Provide the (X, Y) coordinate of the cell's center where the given text is located.  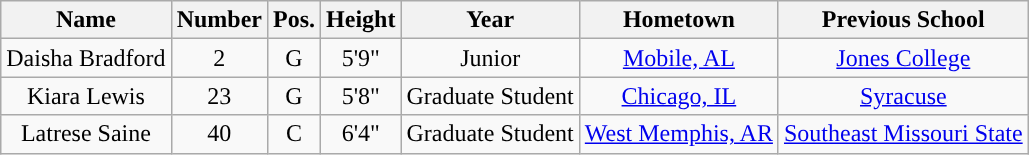
Year (490, 20)
Jones College (903, 58)
5'8" (361, 96)
Height (361, 20)
Hometown (678, 20)
2 (219, 58)
Junior (490, 58)
Daisha Bradford (86, 58)
West Memphis, AR (678, 134)
Pos. (294, 20)
6'4" (361, 134)
C (294, 134)
Kiara Lewis (86, 96)
Southeast Missouri State (903, 134)
Syracuse (903, 96)
Number (219, 20)
Name (86, 20)
Previous School (903, 20)
Chicago, IL (678, 96)
23 (219, 96)
Latrese Saine (86, 134)
40 (219, 134)
Mobile, AL (678, 58)
5'9" (361, 58)
